Detect which cell encompasses the target text, then output its [X, Y] center coordinate. 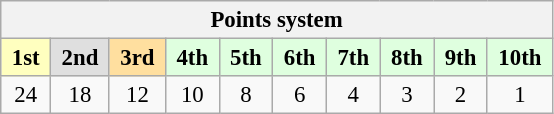
3rd [137, 58]
8th [407, 58]
1st [26, 58]
4 [353, 95]
4th [192, 58]
5th [246, 58]
9th [461, 58]
2nd [80, 58]
10 [192, 95]
2 [461, 95]
18 [80, 95]
12 [137, 95]
10th [520, 58]
Points system [277, 20]
1 [520, 95]
8 [246, 95]
3 [407, 95]
7th [353, 58]
6th [300, 58]
24 [26, 95]
6 [300, 95]
